Output the (x, y) coordinate of the center of the cell containing the given text.  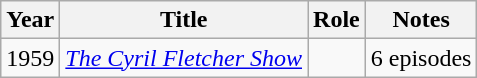
Year (30, 20)
6 episodes (421, 58)
Notes (421, 20)
1959 (30, 58)
Role (337, 20)
Title (184, 20)
The Cyril Fletcher Show (184, 58)
